Find where the given text appears and provide that cell's center as (x, y) coordinate. 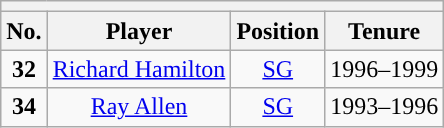
Ray Allen (139, 107)
Position (278, 31)
Tenure (384, 31)
1996–1999 (384, 69)
1993–1996 (384, 107)
32 (24, 69)
Richard Hamilton (139, 69)
34 (24, 107)
No. (24, 31)
Player (139, 31)
